Locate the cell with the specified text and output its (X, Y) center coordinate. 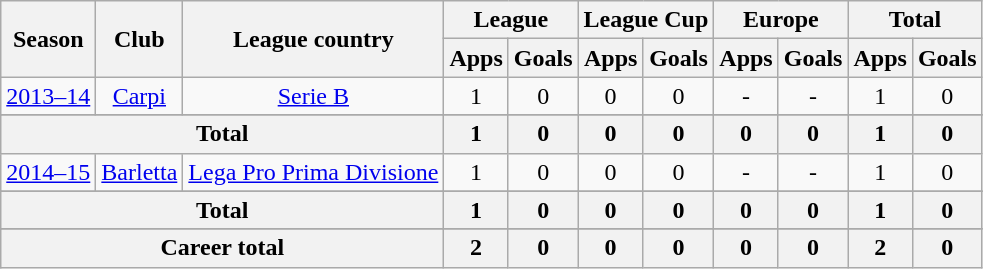
League country (314, 39)
2014–15 (48, 172)
Career total (222, 248)
Lega Pro Prima Divisione (314, 172)
Barletta (140, 172)
Carpi (140, 96)
Season (48, 39)
Club (140, 39)
League (511, 20)
Europe (781, 20)
2013–14 (48, 96)
League Cup (646, 20)
Serie B (314, 96)
